Extract the [X, Y] coordinate from the center of the cell holding the provided text.  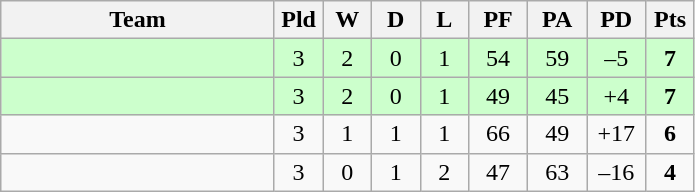
4 [670, 172]
Pts [670, 20]
Team [138, 20]
47 [498, 172]
59 [558, 58]
PD [616, 20]
54 [498, 58]
+17 [616, 134]
W [348, 20]
PF [498, 20]
D [396, 20]
6 [670, 134]
L [444, 20]
45 [558, 96]
–16 [616, 172]
PA [558, 20]
+4 [616, 96]
–5 [616, 58]
63 [558, 172]
66 [498, 134]
Pld [298, 20]
